Determine the [X, Y] coordinate at the center of the cell enclosing the given text.  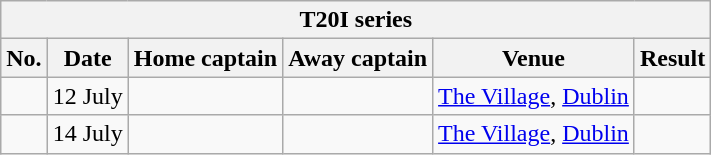
Home captain [205, 58]
14 July [88, 134]
Away captain [358, 58]
Venue [534, 58]
12 July [88, 96]
No. [24, 58]
T20I series [356, 20]
Result [672, 58]
Date [88, 58]
